Scan for the cell matching the given text and deliver its (X, Y) coordinate at center. 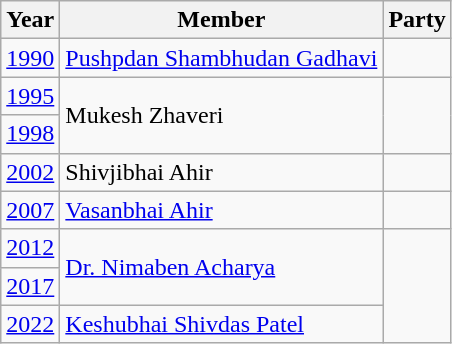
Keshubhai Shivdas Patel (222, 324)
Mukesh Zhaveri (222, 115)
Pushpdan Shambhudan Gadhavi (222, 58)
Party (417, 20)
2017 (30, 286)
2012 (30, 248)
Dr. Nimaben Acharya (222, 267)
Year (30, 20)
2007 (30, 210)
1990 (30, 58)
2002 (30, 172)
Shivjibhai Ahir (222, 172)
Vasanbhai Ahir (222, 210)
1995 (30, 96)
1998 (30, 134)
Member (222, 20)
2022 (30, 324)
